Output the [X, Y] coordinate of the center of the cell containing the given text.  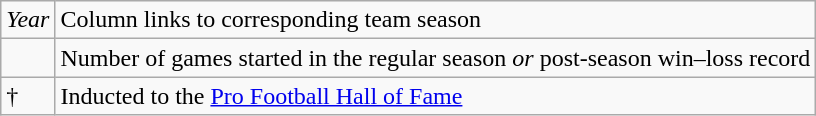
Column links to corresponding team season [436, 20]
Inducted to the Pro Football Hall of Fame [436, 96]
† [28, 96]
Year [28, 20]
Number of games started in the regular season or post-season win–loss record [436, 58]
